Scan for the cell matching the given text and deliver its (X, Y) coordinate at center. 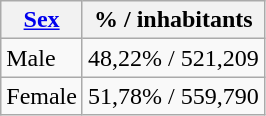
51,78% / 559,790 (173, 96)
Female (42, 96)
Male (42, 58)
% / inhabitants (173, 20)
48,22% / 521,209 (173, 58)
Sex (42, 20)
